Find where the given text appears and provide that cell's center as (X, Y) coordinate. 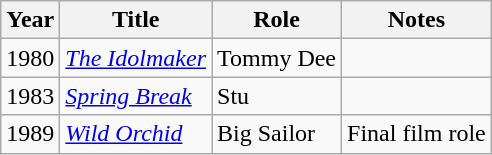
Notes (417, 20)
1980 (30, 58)
The Idolmaker (136, 58)
Tommy Dee (277, 58)
Wild Orchid (136, 134)
Spring Break (136, 96)
Year (30, 20)
Role (277, 20)
Final film role (417, 134)
1983 (30, 96)
Stu (277, 96)
1989 (30, 134)
Title (136, 20)
Big Sailor (277, 134)
